Return the (X, Y) coordinate for the center point of the cell that contains the specified text.  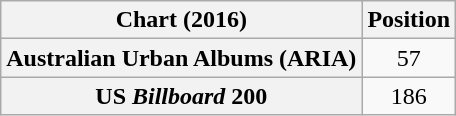
Chart (2016) (182, 20)
57 (409, 58)
186 (409, 96)
Australian Urban Albums (ARIA) (182, 58)
Position (409, 20)
US Billboard 200 (182, 96)
